Output the [X, Y] coordinate of the center of the cell containing the given text.  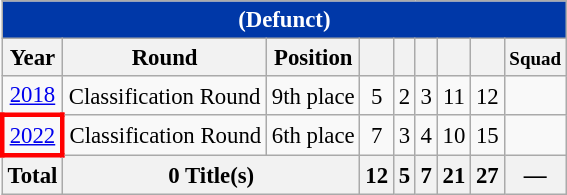
Total [32, 176]
4 [426, 136]
Round [165, 58]
10 [454, 136]
2018 [32, 96]
21 [454, 176]
15 [488, 136]
Position [312, 58]
9th place [312, 96]
2022 [32, 136]
(Defunct) [284, 20]
11 [454, 96]
6th place [312, 136]
Squad [535, 58]
Year [32, 58]
0 Title(s) [212, 176]
27 [488, 176]
2 [404, 96]
— [535, 176]
